From the cell containing the given text, extract its center point as [x, y] coordinate. 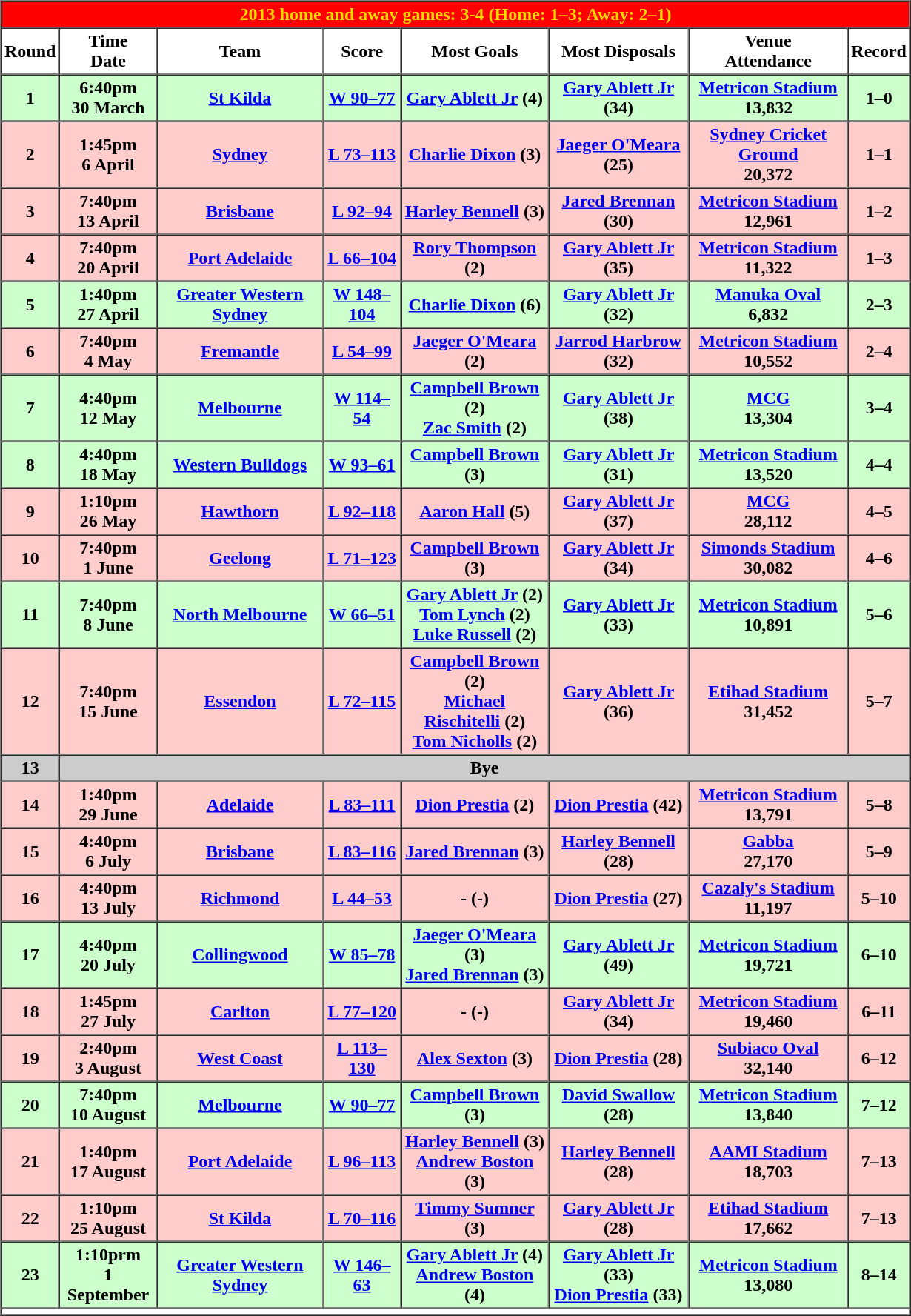
Jared Brennan (30) [619, 212]
Gary Ablett Jr (2) Tom Lynch (2) Luke Russell (2) [474, 614]
W 114–54 [361, 408]
4–5 [879, 511]
Metricon Stadium13,080 [767, 1275]
W 148–104 [361, 305]
5–7 [879, 701]
Record [879, 52]
6–11 [879, 1012]
4–4 [879, 465]
5 [30, 305]
1:45pm27 July [108, 1012]
Subiaco Oval32,140 [767, 1058]
Metricon Stadium13,832 [767, 98]
2013 home and away games: 3-4 (Home: 1–3; Away: 2–1) [456, 15]
Jaeger O'Meara (2) [474, 351]
2–3 [879, 305]
8–14 [879, 1275]
Team [240, 52]
Rory Thompson (2) [474, 258]
1–0 [879, 98]
1:10pm25 August [108, 1218]
Timmy Sumner (3) [474, 1218]
Sydney Cricket Ground20,372 [767, 155]
9 [30, 511]
2–4 [879, 351]
1–2 [879, 212]
Metricon Stadium10,552 [767, 351]
19 [30, 1058]
Metricon Stadium19,721 [767, 955]
L 83–111 [361, 805]
Metricon Stadium13,791 [767, 805]
Cazaly's Stadium11,197 [767, 898]
8 [30, 465]
Jarrod Harbrow (32) [619, 351]
7:40pm4 May [108, 351]
Harley Bennell (3) Andrew Boston (3) [474, 1161]
TimeDate [108, 52]
3–4 [879, 408]
4:40pm12 May [108, 408]
Gabba27,170 [767, 852]
Collingwood [240, 955]
Sydney [240, 155]
W 66–51 [361, 614]
23 [30, 1275]
5–9 [879, 852]
14 [30, 805]
Metricon Stadium19,460 [767, 1012]
L 70–116 [361, 1218]
Carlton [240, 1012]
Dion Prestia (28) [619, 1058]
7:40pm8 June [108, 614]
1:40pm17 August [108, 1161]
Manuka Oval6,832 [767, 305]
Most Goals [474, 52]
Dion Prestia (42) [619, 805]
Hawthorn [240, 511]
Aaron Hall (5) [474, 511]
AAMI Stadium18,703 [767, 1161]
West Coast [240, 1058]
Jaeger O'Meara (25) [619, 155]
Campbell Brown (2)Zac Smith (2) [474, 408]
5–6 [879, 614]
Score [361, 52]
16 [30, 898]
4:40pm18 May [108, 465]
1:40pm29 June [108, 805]
6–10 [879, 955]
12 [30, 701]
2 [30, 155]
W 146–63 [361, 1275]
7:40pm15 June [108, 701]
Campbell Brown (2) Michael Rischitelli (2) Tom Nicholls (2) [474, 701]
Round [30, 52]
L 77–120 [361, 1012]
L 66–104 [361, 258]
Metricon Stadium13,520 [767, 465]
L 113–130 [361, 1058]
Gary Ablett Jr (35) [619, 258]
1:10prm1 September [108, 1275]
7:40pm20 April [108, 258]
Etihad Stadium17,662 [767, 1218]
L 71–123 [361, 559]
Gary Ablett Jr (4) Andrew Boston (4) [474, 1275]
7:40pm1 June [108, 559]
L 96–113 [361, 1161]
L 73–113 [361, 155]
21 [30, 1161]
Gary Ablett Jr (33) [619, 614]
1–3 [879, 258]
L 72–115 [361, 701]
1–1 [879, 155]
11 [30, 614]
Metricon Stadium11,322 [767, 258]
1:45pm6 April [108, 155]
MCG28,112 [767, 511]
Fremantle [240, 351]
Dion Prestia (2) [474, 805]
15 [30, 852]
Most Disposals [619, 52]
4–6 [879, 559]
7:40pm10 August [108, 1106]
W 93–61 [361, 465]
Richmond [240, 898]
6–12 [879, 1058]
2:40pm3 August [108, 1058]
4:40pm6 July [108, 852]
7–12 [879, 1106]
5–8 [879, 805]
L 83–116 [361, 852]
6:40pm30 March [108, 98]
North Melbourne [240, 614]
MCG13,304 [767, 408]
Harley Bennell (3) [474, 212]
W 85–78 [361, 955]
Bye [484, 768]
3 [30, 212]
4:40pm20 July [108, 955]
Dion Prestia (27) [619, 898]
L 92–118 [361, 511]
Simonds Stadium30,082 [767, 559]
L 44–53 [361, 898]
Gary Ablett Jr (38) [619, 408]
6 [30, 351]
Gary Ablett Jr (37) [619, 511]
Metricon Stadium13,840 [767, 1106]
VenueAttendance [767, 52]
7:40pm13 April [108, 212]
Jared Brennan (3) [474, 852]
Charlie Dixon (3) [474, 155]
Jaeger O'Meara (3) Jared Brennan (3) [474, 955]
4:40pm13 July [108, 898]
Adelaide [240, 805]
Geelong [240, 559]
David Swallow (28) [619, 1106]
1:40pm27 April [108, 305]
L 54–99 [361, 351]
1:10pm26 May [108, 511]
10 [30, 559]
Gary Ablett Jr (36) [619, 701]
Etihad Stadium31,452 [767, 701]
Alex Sexton (3) [474, 1058]
Metricon Stadium10,891 [767, 614]
1 [30, 98]
22 [30, 1218]
17 [30, 955]
13 [30, 768]
Gary Ablett Jr (28) [619, 1218]
Western Bulldogs [240, 465]
Essendon [240, 701]
Gary Ablett Jr (4) [474, 98]
4 [30, 258]
Gary Ablett Jr (49) [619, 955]
L 92–94 [361, 212]
Gary Ablett Jr (32) [619, 305]
Gary Ablett Jr (31) [619, 465]
Metricon Stadium12,961 [767, 212]
18 [30, 1012]
20 [30, 1106]
5–10 [879, 898]
Charlie Dixon (6) [474, 305]
Gary Ablett Jr (33) Dion Prestia (33) [619, 1275]
7 [30, 408]
